Provide the [x, y] coordinate of the cell's center where the given text is located.  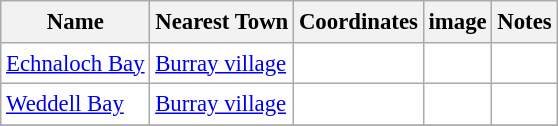
image [458, 22]
Echnaloch Bay [76, 62]
Nearest Town [222, 22]
Notes [524, 22]
Weddell Bay [76, 104]
Name [76, 22]
Coordinates [359, 22]
